Search for the cell housing the specified text and yield its (x, y) center coordinate. 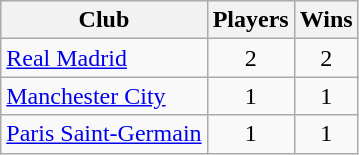
Paris Saint-Germain (104, 134)
Players (250, 20)
Real Madrid (104, 58)
Manchester City (104, 96)
Wins (326, 20)
Club (104, 20)
